Pinpoint the cell where the given text exists, returning its (X, Y) midpoint coordinate. 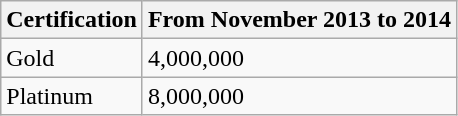
From November 2013 to 2014 (299, 20)
Gold (72, 58)
4,000,000 (299, 58)
Platinum (72, 96)
8,000,000 (299, 96)
Certification (72, 20)
